Scan for the cell matching the given text and deliver its (X, Y) coordinate at center. 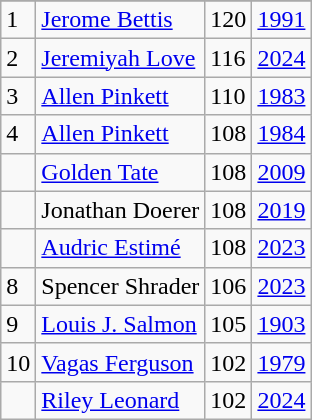
Louis J. Salmon (120, 324)
2 (18, 58)
2009 (282, 172)
10 (18, 362)
8 (18, 286)
110 (228, 96)
Audric Estimé (120, 248)
1903 (282, 324)
Golden Tate (120, 172)
2019 (282, 210)
1984 (282, 134)
Spencer Shrader (120, 286)
106 (228, 286)
Jonathan Doerer (120, 210)
Vagas Ferguson (120, 362)
9 (18, 324)
1983 (282, 96)
4 (18, 134)
105 (228, 324)
1991 (282, 20)
120 (228, 20)
Jerome Bettis (120, 20)
Jeremiyah Love (120, 58)
1 (18, 20)
Riley Leonard (120, 400)
116 (228, 58)
3 (18, 96)
1979 (282, 362)
